From the cell containing the given text, extract its center point as (x, y) coordinate. 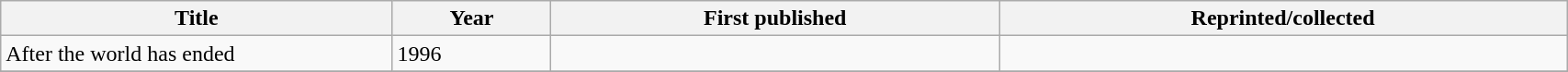
Year (472, 18)
First published (775, 18)
1996 (472, 54)
After the world has ended (197, 54)
Reprinted/collected (1283, 18)
Title (197, 18)
